Determine the [X, Y] coordinate at the center of the cell enclosing the given text.  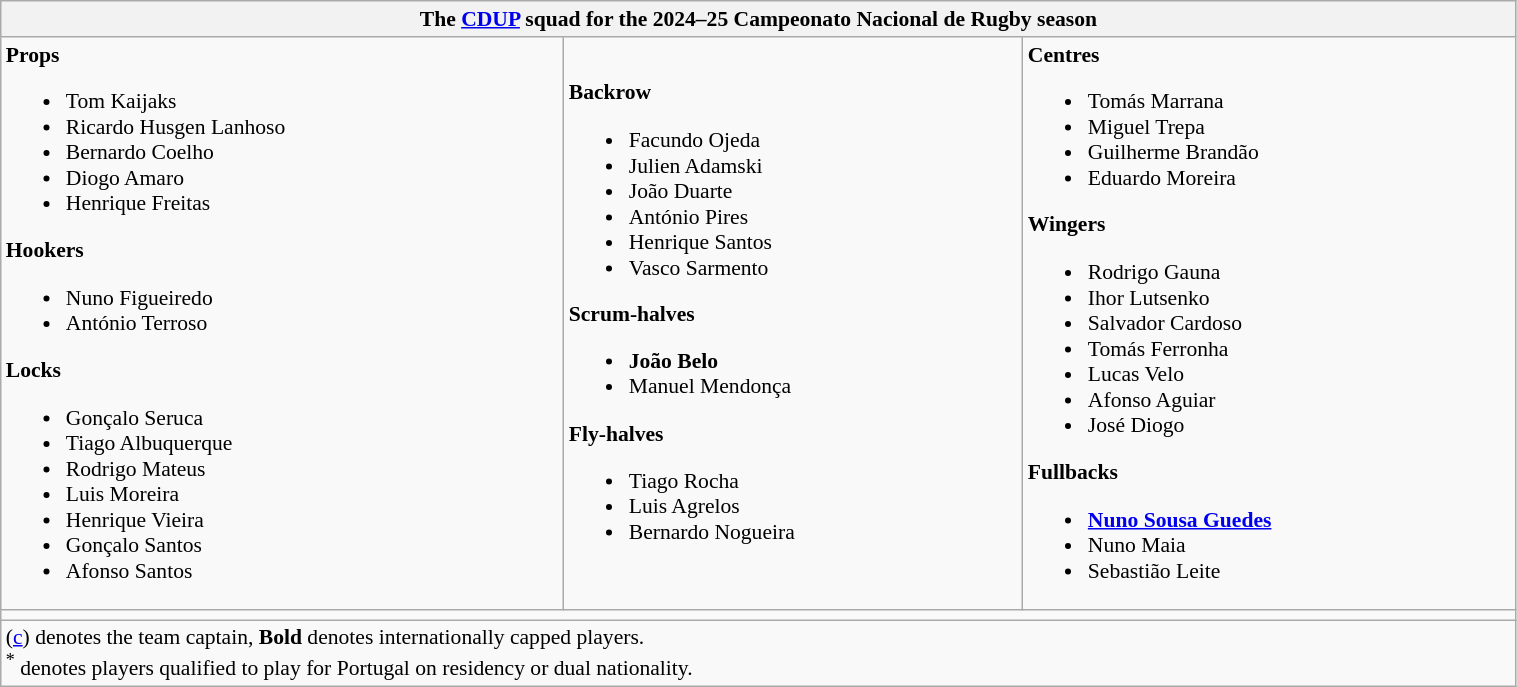
The CDUP squad for the 2024–25 Campeonato Nacional de Rugby season [758, 19]
